Detect which cell encompasses the target text, then output its [X, Y] center coordinate. 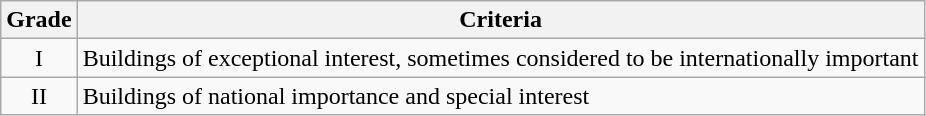
I [39, 58]
Buildings of national importance and special interest [500, 96]
II [39, 96]
Criteria [500, 20]
Buildings of exceptional interest, sometimes considered to be internationally important [500, 58]
Grade [39, 20]
